Determine the (x, y) coordinate at the center of the cell enclosing the given text.  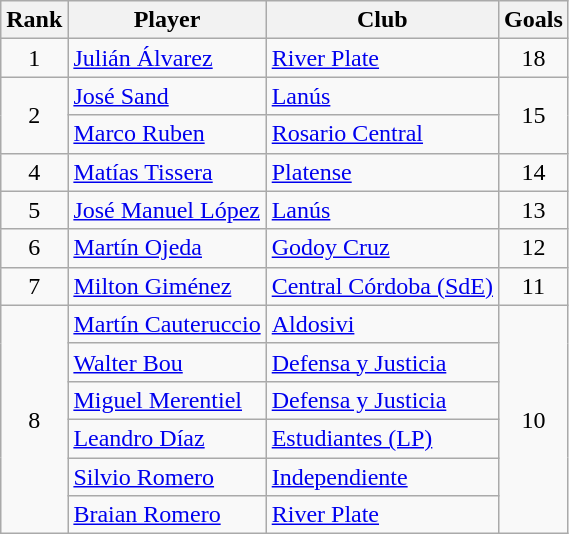
Independiente (382, 477)
Godoy Cruz (382, 248)
2 (34, 115)
14 (534, 172)
Club (382, 20)
Platense (382, 172)
Matías Tissera (167, 172)
Martín Ojeda (167, 248)
15 (534, 115)
José Manuel López (167, 210)
Miguel Merentiel (167, 400)
Rosario Central (382, 134)
Rank (34, 20)
5 (34, 210)
Walter Bou (167, 362)
Estudiantes (LP) (382, 438)
Marco Ruben (167, 134)
8 (34, 419)
Silvio Romero (167, 477)
10 (534, 419)
4 (34, 172)
Goals (534, 20)
Player (167, 20)
Julián Álvarez (167, 58)
Central Córdoba (SdE) (382, 286)
12 (534, 248)
Leandro Díaz (167, 438)
1 (34, 58)
Aldosivi (382, 324)
11 (534, 286)
18 (534, 58)
13 (534, 210)
Martín Cauteruccio (167, 324)
Braian Romero (167, 515)
7 (34, 286)
Milton Giménez (167, 286)
6 (34, 248)
José Sand (167, 96)
